Scan for the cell matching the given text and deliver its [x, y] coordinate at center. 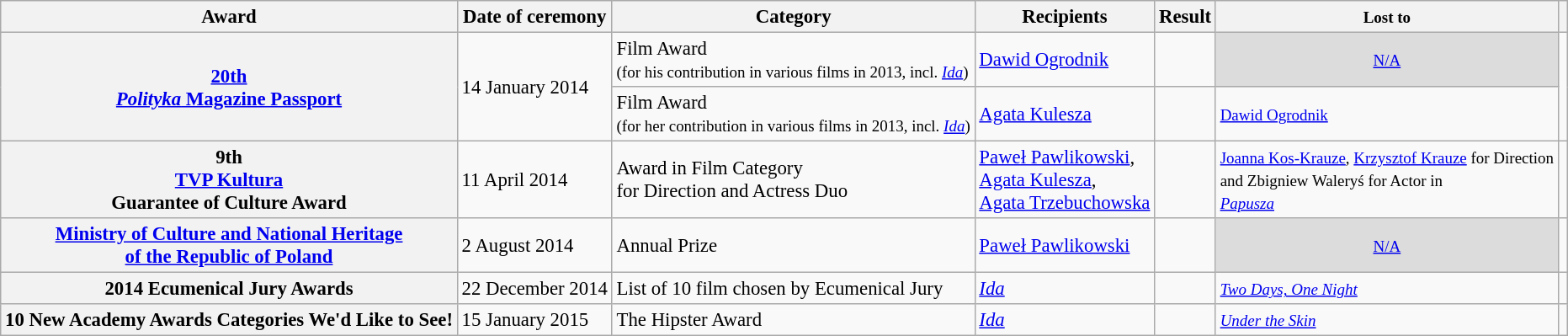
Recipients [1065, 17]
Award [229, 17]
Annual Prize [793, 246]
Result [1185, 17]
Film Award (for her contribution in various films in 2013, incl. Ida) [793, 115]
2 August 2014 [534, 246]
Joanna Kos-Krauze, Krzysztof Krauze for Direction and Zbigniew Waleryś for Actor in Papusza [1387, 180]
Two Days, One Night [1387, 289]
11 April 2014 [534, 180]
9th TVP Kultura Guarantee of Culture Award [229, 180]
Paweł Pawlikowski [1065, 246]
Film Award (for his contribution in various films in 2013, incl. Ida) [793, 61]
2014 Ecumenical Jury Awards [229, 289]
Paweł Pawlikowski, Agata Kulesza, Agata Trzebuchowska [1065, 180]
14 January 2014 [534, 88]
20th Polityka Magazine Passport [229, 88]
Lost to [1387, 17]
List of 10 film chosen by Ecumenical Jury [793, 289]
Date of ceremony [534, 17]
Agata Kulesza [1065, 115]
22 December 2014 [534, 289]
Ministry of Culture and National Heritage of the Republic of Poland [229, 246]
Category [793, 17]
Award in Film Category for Direction and Actress Duo [793, 180]
Ida [1065, 289]
